Output the [x, y] coordinate of the center of the cell containing the given text.  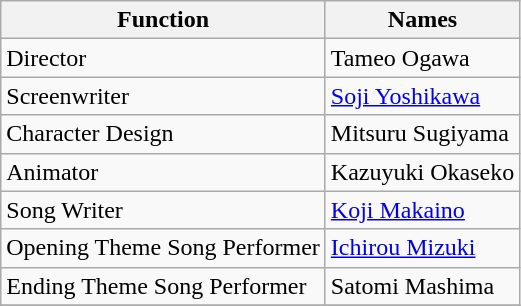
Ending Theme Song Performer [164, 286]
Opening Theme Song Performer [164, 248]
Director [164, 58]
Function [164, 20]
Tameo Ogawa [422, 58]
Ichirou Mizuki [422, 248]
Animator [164, 172]
Character Design [164, 134]
Names [422, 20]
Soji Yoshikawa [422, 96]
Screenwriter [164, 96]
Song Writer [164, 210]
Mitsuru Sugiyama [422, 134]
Satomi Mashima [422, 286]
Kazuyuki Okaseko [422, 172]
Koji Makaino [422, 210]
